Determine the [x, y] coordinate at the center of the cell enclosing the given text.  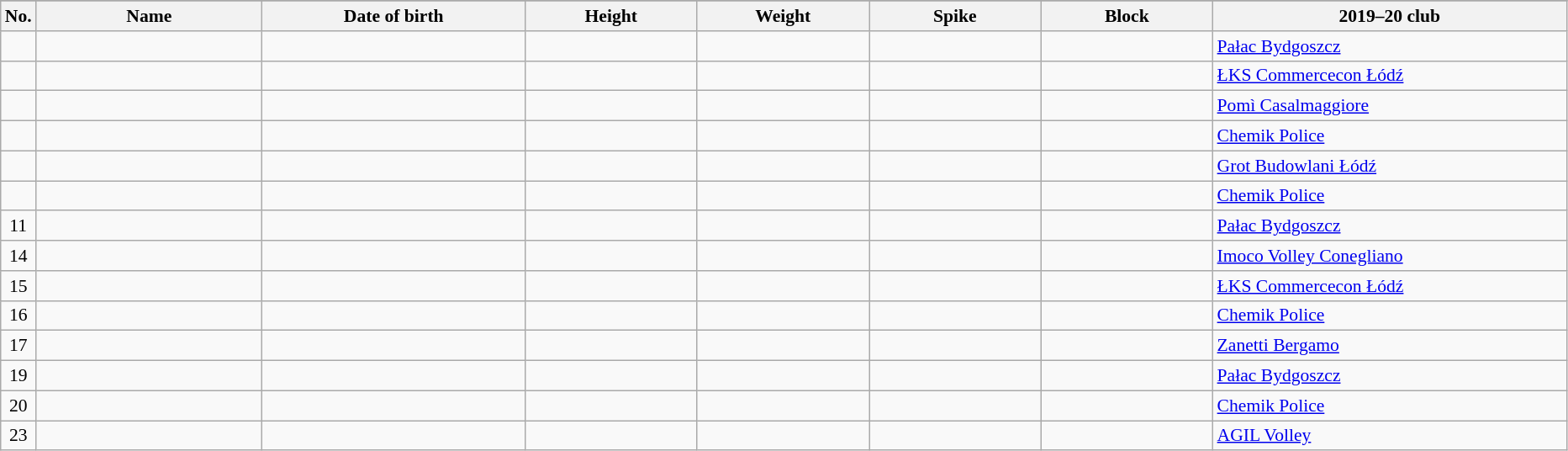
19 [18, 376]
Imoco Volley Conegliano [1391, 256]
Date of birth [393, 16]
Weight [784, 16]
16 [18, 316]
20 [18, 406]
Grot Budowlani Łódź [1391, 166]
2019–20 club [1391, 16]
Name [150, 16]
Block [1127, 16]
11 [18, 226]
14 [18, 256]
Pomì Casalmaggiore [1391, 106]
No. [18, 16]
17 [18, 346]
Height [610, 16]
15 [18, 286]
AGIL Volley [1391, 436]
23 [18, 436]
Zanetti Bergamo [1391, 346]
Spike [955, 16]
